Find where the given text appears and provide that cell's center as (x, y) coordinate. 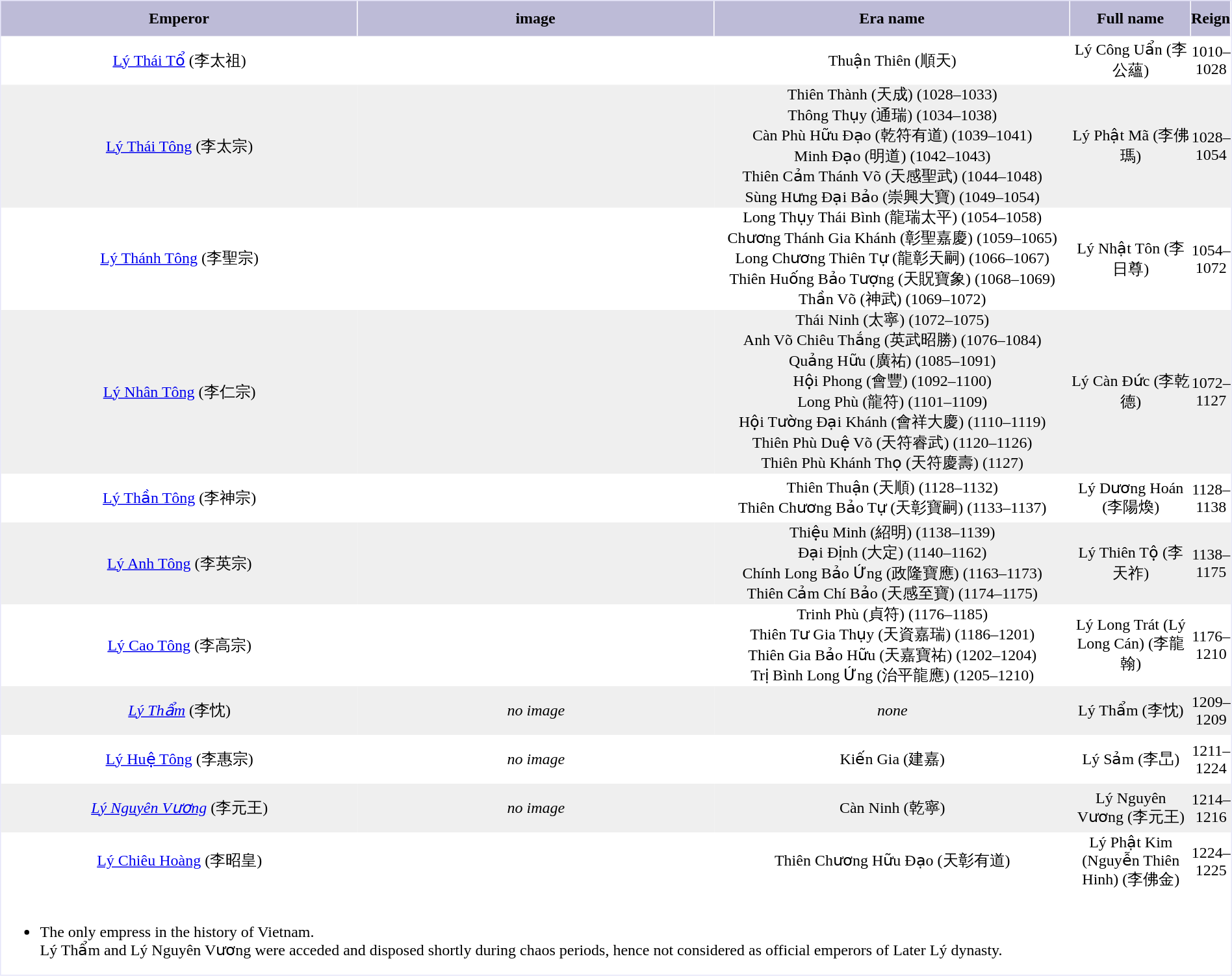
Lý Thiên Tộ (李天祚) (1131, 563)
Emperor (179, 19)
1211–1224 (1211, 759)
Lý Anh Tông (李英宗) (179, 563)
1176–1210 (1211, 645)
Lý Huệ Tông (李惠宗) (179, 759)
1214–1216 (1211, 808)
1010–1028 (1211, 61)
Lý Thần Tông (李神宗) (179, 498)
Thiên Chương Hữu Đạo (天彰有道) (893, 861)
Lý Dương Hoán (李陽煥) (1131, 498)
Thuận Thiên (順天) (893, 61)
Full name (1131, 19)
1138–1175 (1211, 563)
1224–1225 (1211, 861)
none (893, 711)
image (536, 19)
Lý Thái Tổ (李太祖) (179, 61)
1072–1127 (1211, 392)
Lý Sảm (李旵) (1131, 759)
1054–1072 (1211, 259)
Lý Cao Tông (李高宗) (179, 645)
Lý Càn Đức (李乾德) (1131, 392)
Lý Phật Kim (Nguyễn Thiên Hinh) (李佛金) (1131, 861)
Lý Công Uẩn (李公蘊) (1131, 61)
Era name (893, 19)
Lý Phật Mã (李佛瑪) (1131, 146)
Thiên Thuận (天順) (1128–1132) Thiên Chương Bảo Tự (天彰寶嗣) (1133–1137) (893, 498)
1028–1054 (1211, 146)
Kiến Gia (建嘉) (893, 759)
1209–1209 (1211, 711)
Trinh Phù (貞符) (1176–1185) Thiên Tư Gia Thụy (天資嘉瑞) (1186–1201) Thiên Gia Bảo Hữu (天嘉寶祐) (1202–1204) Trị Bình Long Ứng (治平龍應) (1205–1210) (893, 645)
Thiệu Minh (紹明) (1138–1139) Đại Định (大定) (1140–1162) Chính Long Bảo Ứng (政隆寶應) (1163–1173) Thiên Cảm Chí Bảo (天感至寶) (1174–1175) (893, 563)
Lý Chiêu Hoàng (李昭皇) (179, 861)
Càn Ninh (乾寧) (893, 808)
Lý Long Trát (Lý Long Cán) (李龍翰) (1131, 645)
Lý Nhật Tôn (李日尊) (1131, 259)
1128–1138 (1211, 498)
Lý Nhân Tông (李仁宗) (179, 392)
Lý Thái Tông (李太宗) (179, 146)
Lý Thánh Tông (李聖宗) (179, 259)
Reign (1211, 19)
